Identify which cell holds the provided text, then report its [x, y] central coordinate. 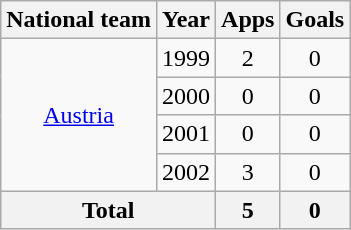
5 [248, 210]
2000 [186, 96]
Goals [315, 20]
Year [186, 20]
Apps [248, 20]
2 [248, 58]
2002 [186, 172]
2001 [186, 134]
Total [108, 210]
1999 [186, 58]
National team [79, 20]
Austria [79, 115]
3 [248, 172]
